Search for the cell housing the specified text and yield its [X, Y] center coordinate. 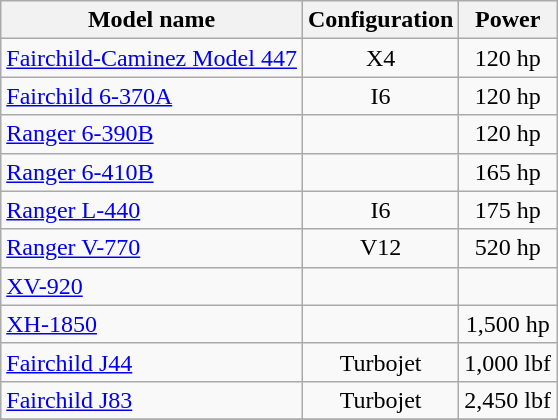
1,000 lbf [508, 362]
Model name [152, 20]
1,500 hp [508, 324]
175 hp [508, 210]
XV-920 [152, 286]
Ranger 6-410B [152, 172]
2,450 lbf [508, 400]
Fairchild J83 [152, 400]
Ranger L-440 [152, 210]
Fairchild-Caminez Model 447 [152, 58]
165 hp [508, 172]
Fairchild J44 [152, 362]
Fairchild 6-370A [152, 96]
520 hp [508, 248]
XH-1850 [152, 324]
Power [508, 20]
V12 [380, 248]
Ranger V-770 [152, 248]
Ranger 6-390B [152, 134]
Configuration [380, 20]
X4 [380, 58]
